Identify which cell holds the provided text, then report its (X, Y) central coordinate. 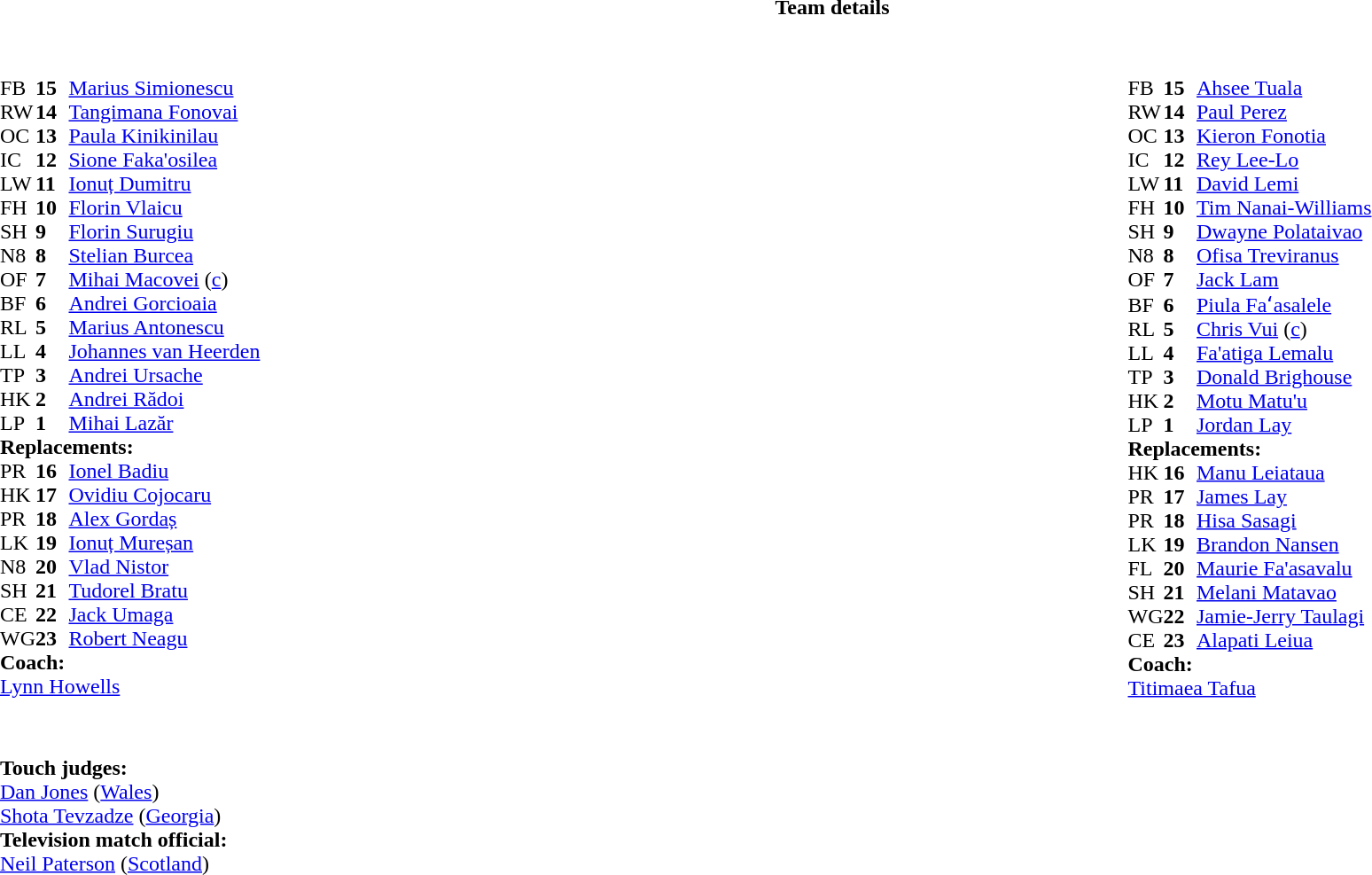
Jordan Lay (1283, 426)
Titimaea Tafua (1250, 688)
Melani Matavao (1283, 592)
Andrei Rădoi (164, 399)
David Lemi (1283, 184)
Ionel Badiu (164, 472)
Fa'atiga Lemalu (1283, 353)
Lynn Howells (129, 686)
Motu Matu'u (1283, 401)
Ahsee Tuala (1283, 89)
Mihai Macovei (c) (164, 280)
Maurie Fa'asavalu (1283, 569)
Sione Faka'osilea (164, 160)
Paula Kinikinilau (164, 137)
Florin Vlaicu (164, 207)
Stelian Burcea (164, 255)
Brandon Nansen (1283, 544)
Alex Gordaș (164, 520)
Vlad Nistor (164, 567)
Ionuț Mureșan (164, 543)
Johannes van Heerden (164, 351)
Andrei Gorcioaia (164, 303)
Tim Nanai-Williams (1283, 207)
Tangimana Fonovai (164, 112)
Ofisa Treviranus (1283, 255)
Mihai Lazăr (164, 424)
Piula Faʻasalele (1283, 304)
FL (1146, 569)
Marius Antonescu (164, 328)
Dwayne Polataivao (1283, 232)
Kieron Fonotia (1283, 137)
Robert Neagu (164, 638)
Paul Perez (1283, 112)
Chris Vui (c) (1283, 330)
Rey Lee-Lo (1283, 160)
Tudorel Bratu (164, 590)
Ionuț Dumitru (164, 184)
Manu Leiataua (1283, 473)
Jamie-Jerry Taulagi (1283, 617)
Alapati Leiua (1283, 640)
Jack Umaga (164, 615)
Donald Brighouse (1283, 378)
Jack Lam (1283, 280)
James Lay (1283, 496)
Hisa Sasagi (1283, 521)
Ovidiu Cojocaru (164, 495)
Florin Surugiu (164, 232)
Marius Simionescu (164, 89)
Andrei Ursache (164, 376)
